Return [X, Y] of the center of cell containing provided text 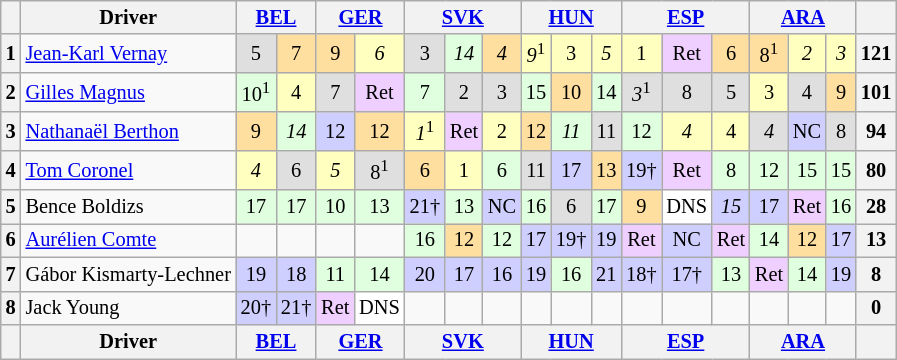
Aurélien Comte [128, 240]
17† [687, 274]
31 [641, 92]
94 [876, 132]
21 [606, 274]
28 [876, 207]
121 [876, 54]
Gábor Kismarty-Lechner [128, 274]
Jean-Karl Vernay [128, 54]
91 [536, 54]
Tom Coronel [128, 170]
Bence Boldizs [128, 207]
Jack Young [128, 308]
Gilles Magnus [128, 92]
Nathanaël Berthon [128, 132]
80 [876, 170]
18† [641, 274]
0 [876, 308]
20† [256, 308]
18 [296, 274]
20 [425, 274]
